Pinpoint the cell where the given text exists, returning its [X, Y] midpoint coordinate. 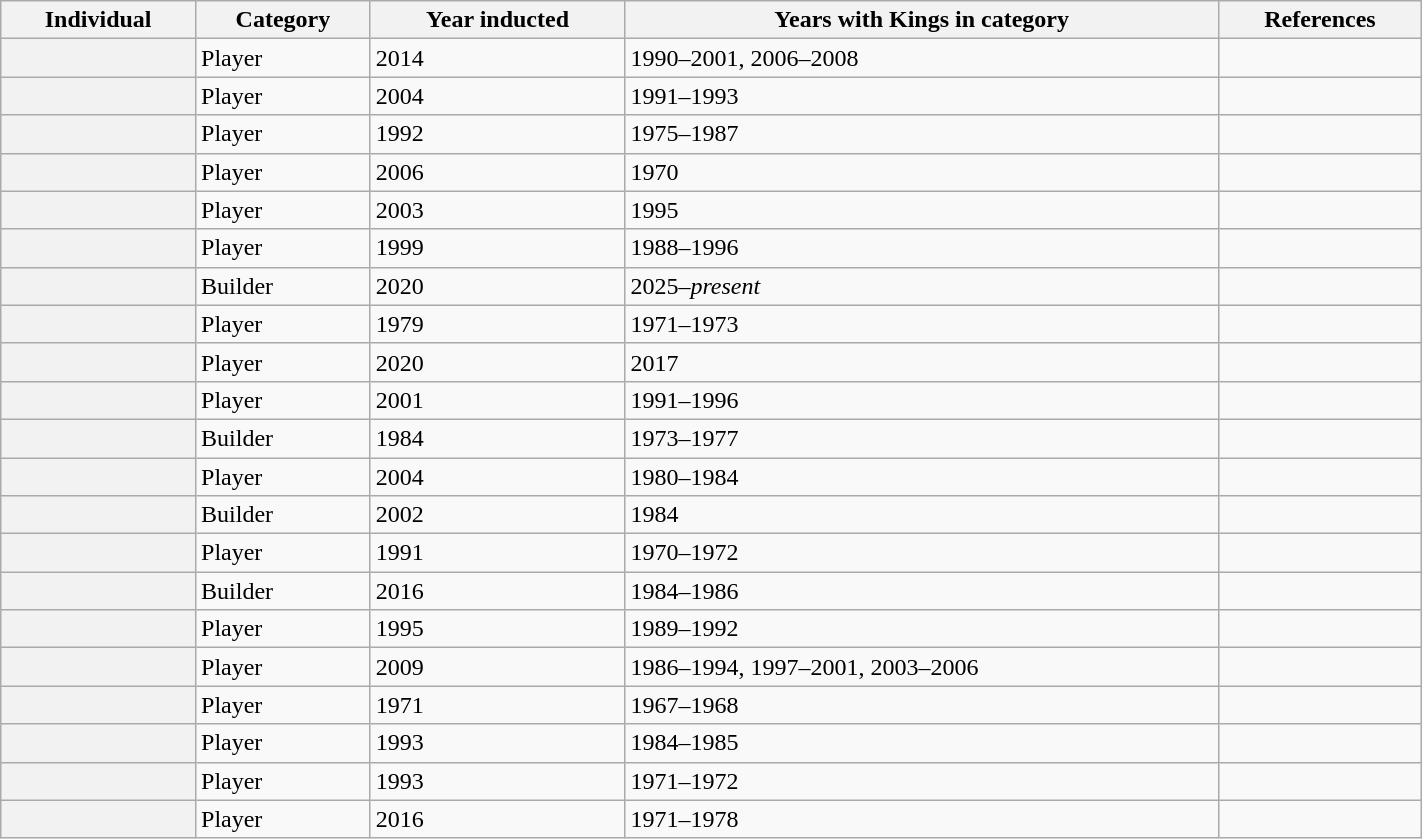
1971–1973 [922, 324]
Category [284, 20]
1984–1986 [922, 591]
1989–1992 [922, 629]
2002 [498, 515]
1967–1968 [922, 705]
1991–1996 [922, 400]
Year inducted [498, 20]
1986–1994, 1997–2001, 2003–2006 [922, 667]
1970–1972 [922, 553]
1984–1985 [922, 743]
2009 [498, 667]
Individual [98, 20]
2017 [922, 362]
1979 [498, 324]
1988–1996 [922, 248]
2006 [498, 172]
1975–1987 [922, 134]
1971 [498, 705]
1992 [498, 134]
2003 [498, 210]
1980–1984 [922, 477]
1971–1972 [922, 781]
1999 [498, 248]
1971–1978 [922, 819]
1970 [922, 172]
1990–2001, 2006–2008 [922, 58]
References [1320, 20]
1973–1977 [922, 438]
2001 [498, 400]
2014 [498, 58]
1991–1993 [922, 96]
1991 [498, 553]
2025–present [922, 286]
Years with Kings in category [922, 20]
